From the cell containing the given text, extract its center point as (x, y) coordinate. 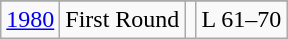
1980 (30, 20)
L 61–70 (242, 20)
First Round (122, 20)
